For the text-containing cell, return its midpoint in [x, y] coordinate format. 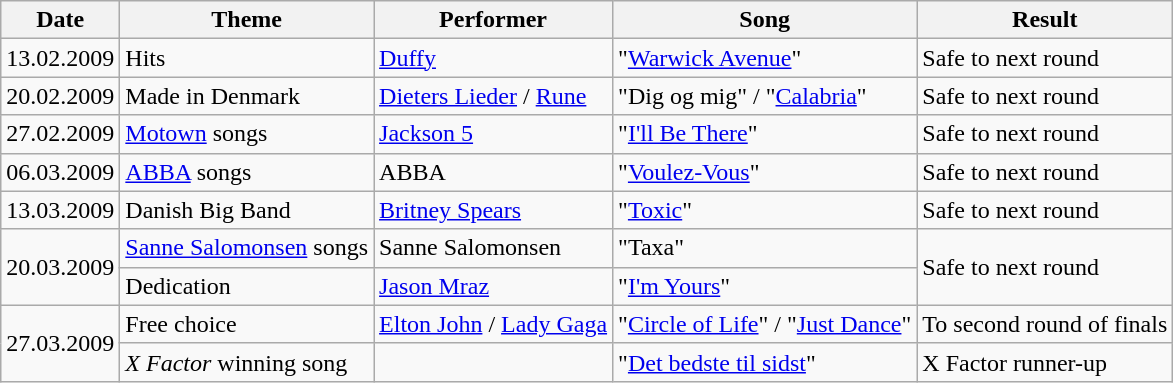
Dieters Lieder / Rune [494, 96]
Performer [494, 20]
Sanne Salomonsen songs [247, 248]
"Taxa" [765, 248]
13.02.2009 [60, 58]
X Factor winning song [247, 362]
"Dig og mig" / "Calabria" [765, 96]
27.03.2009 [60, 343]
Sanne Salomonsen [494, 248]
"Toxic" [765, 210]
Jason Mraz [494, 286]
Danish Big Band [247, 210]
"Voulez-Vous" [765, 172]
Made in Denmark [247, 96]
Date [60, 20]
Dedication [247, 286]
"I'm Yours" [765, 286]
Song [765, 20]
ABBA [494, 172]
Hits [247, 58]
20.03.2009 [60, 267]
20.02.2009 [60, 96]
"Circle of Life" / "Just Dance" [765, 324]
"I'll Be There" [765, 134]
Theme [247, 20]
Jackson 5 [494, 134]
Elton John / Lady Gaga [494, 324]
Motown songs [247, 134]
Britney Spears [494, 210]
X Factor runner-up [1045, 362]
Duffy [494, 58]
Result [1045, 20]
To second round of finals [1045, 324]
Free choice [247, 324]
13.03.2009 [60, 210]
06.03.2009 [60, 172]
ABBA songs [247, 172]
"Det bedste til sidst" [765, 362]
"Warwick Avenue" [765, 58]
27.02.2009 [60, 134]
